Output the [X, Y] coordinate of the center of the cell containing the given text.  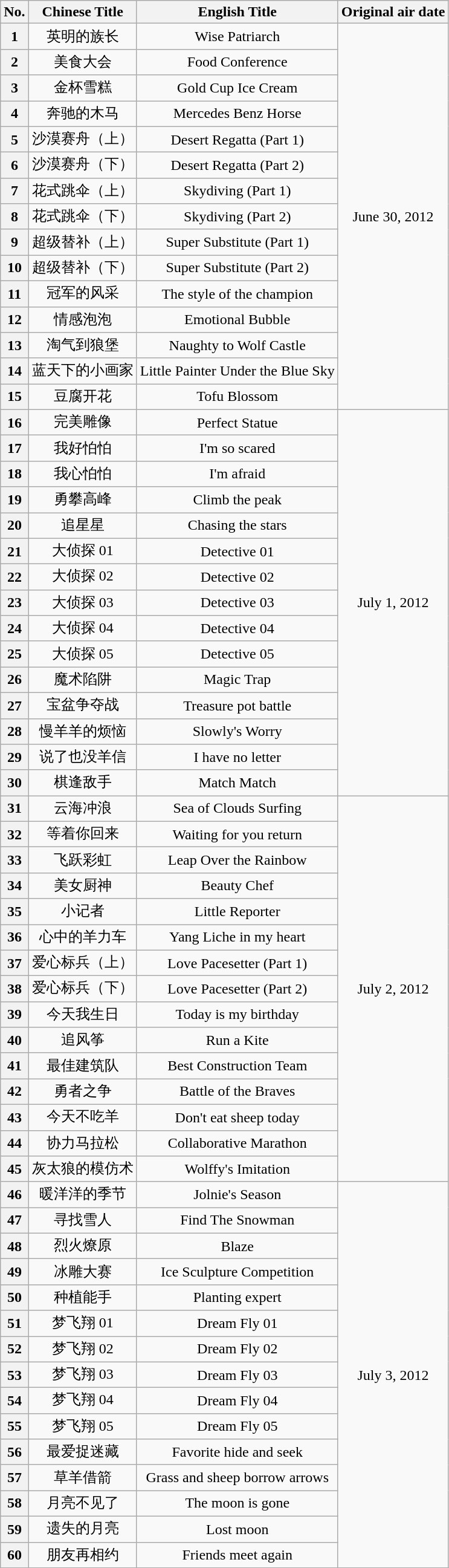
1 [15, 36]
Climb the peak [237, 499]
英明的族长 [82, 36]
Beauty Chef [237, 885]
Lost moon [237, 1529]
Mercedes Benz Horse [237, 114]
等着你回来 [82, 834]
2 [15, 62]
Collaborative Marathon [237, 1143]
花式跳伞（上） [82, 191]
46 [15, 1195]
12 [15, 319]
42 [15, 1092]
Chasing the stars [237, 526]
57 [15, 1478]
49 [15, 1272]
Detective 03 [237, 602]
大侦探 04 [82, 629]
45 [15, 1169]
34 [15, 885]
超级替补（下） [82, 268]
Today is my birthday [237, 1015]
I'm so scared [237, 449]
Dream Fly 04 [237, 1400]
39 [15, 1015]
27 [15, 705]
Battle of the Braves [237, 1092]
我好怕怕 [82, 449]
今天我生日 [82, 1015]
5 [15, 139]
July 1, 2012 [393, 602]
Run a Kite [237, 1040]
Treasure pot battle [237, 705]
17 [15, 449]
24 [15, 629]
60 [15, 1555]
35 [15, 912]
今天不吃羊 [82, 1117]
冰雕大赛 [82, 1272]
22 [15, 577]
59 [15, 1529]
14 [15, 371]
大侦探 03 [82, 602]
18 [15, 474]
Detective 05 [237, 654]
37 [15, 963]
蓝天下的小画家 [82, 371]
No. [15, 12]
梦飞翔 04 [82, 1400]
9 [15, 242]
Leap Over the Rainbow [237, 860]
Wise Patriarch [237, 36]
July 3, 2012 [393, 1374]
Love Pacesetter (Part 2) [237, 989]
草羊借箭 [82, 1478]
Don't eat sheep today [237, 1117]
56 [15, 1453]
Super Substitute (Part 1) [237, 242]
Slowly's Worry [237, 732]
Wolffy's Imitation [237, 1169]
23 [15, 602]
Desert Regatta (Part 1) [237, 139]
Blaze [237, 1246]
月亮不见了 [82, 1503]
38 [15, 989]
我心怕怕 [82, 474]
The moon is gone [237, 1503]
3 [15, 88]
31 [15, 809]
48 [15, 1246]
Match Match [237, 782]
大侦探 01 [82, 551]
Original air date [393, 12]
魔术陷阱 [82, 680]
情感泡泡 [82, 319]
41 [15, 1065]
最爱捉迷藏 [82, 1453]
Tofu Blossom [237, 397]
Favorite hide and seek [237, 1453]
25 [15, 654]
朋友再相约 [82, 1555]
50 [15, 1298]
30 [15, 782]
Super Substitute (Part 2) [237, 268]
Jolnie's Season [237, 1195]
43 [15, 1117]
冠军的风采 [82, 294]
Ice Sculpture Competition [237, 1272]
超级替补（上） [82, 242]
33 [15, 860]
沙漠赛舟（上） [82, 139]
26 [15, 680]
Find The Snowman [237, 1220]
7 [15, 191]
奔驰的木马 [82, 114]
54 [15, 1400]
8 [15, 216]
11 [15, 294]
29 [15, 757]
云海冲浪 [82, 809]
53 [15, 1375]
Naughty to Wolf Castle [237, 346]
豆腐开花 [82, 397]
June 30, 2012 [393, 216]
4 [15, 114]
暖洋洋的季节 [82, 1195]
36 [15, 937]
Little Reporter [237, 912]
58 [15, 1503]
6 [15, 166]
沙漠赛舟（下） [82, 166]
52 [15, 1350]
梦飞翔 01 [82, 1323]
I'm afraid [237, 474]
勇攀高峰 [82, 499]
Magic Trap [237, 680]
Yang Liche in my heart [237, 937]
梦飞翔 05 [82, 1426]
说了也没羊信 [82, 757]
Gold Cup Ice Cream [237, 88]
爱心标兵（上） [82, 963]
Sea of Clouds Surfing [237, 809]
Desert Regatta (Part 2) [237, 166]
Food Conference [237, 62]
15 [15, 397]
I have no letter [237, 757]
55 [15, 1426]
Best Construction Team [237, 1065]
Little Painter Under the Blue Sky [237, 371]
美女厨神 [82, 885]
47 [15, 1220]
Friends meet again [237, 1555]
美食大会 [82, 62]
28 [15, 732]
小记者 [82, 912]
完美雕像 [82, 422]
烈火燎原 [82, 1246]
飞跃彩虹 [82, 860]
遗失的月亮 [82, 1529]
追风筝 [82, 1040]
勇者之争 [82, 1092]
爱心标兵（下） [82, 989]
20 [15, 526]
51 [15, 1323]
Grass and sheep borrow arrows [237, 1478]
English Title [237, 12]
淘气到狼堡 [82, 346]
Detective 01 [237, 551]
梦飞翔 03 [82, 1375]
Skydiving (Part 1) [237, 191]
40 [15, 1040]
Love Pacesetter (Part 1) [237, 963]
Emotional Bubble [237, 319]
大侦探 05 [82, 654]
Skydiving (Part 2) [237, 216]
慢羊羊的烦恼 [82, 732]
19 [15, 499]
协力马拉松 [82, 1143]
44 [15, 1143]
Dream Fly 01 [237, 1323]
July 2, 2012 [393, 989]
Chinese Title [82, 12]
梦飞翔 02 [82, 1350]
The style of the champion [237, 294]
心中的羊力车 [82, 937]
棋逢敌手 [82, 782]
花式跳伞（下） [82, 216]
追星星 [82, 526]
最佳建筑队 [82, 1065]
Waiting for you return [237, 834]
Dream Fly 02 [237, 1350]
13 [15, 346]
Dream Fly 03 [237, 1375]
Dream Fly 05 [237, 1426]
种植能手 [82, 1298]
10 [15, 268]
16 [15, 422]
寻找雪人 [82, 1220]
Detective 04 [237, 629]
金杯雪糕 [82, 88]
Planting expert [237, 1298]
宝盆争夺战 [82, 705]
21 [15, 551]
Perfect Statue [237, 422]
大侦探 02 [82, 577]
Detective 02 [237, 577]
灰太狼的模仿术 [82, 1169]
32 [15, 834]
